Search for the cell housing the specified text and yield its [X, Y] center coordinate. 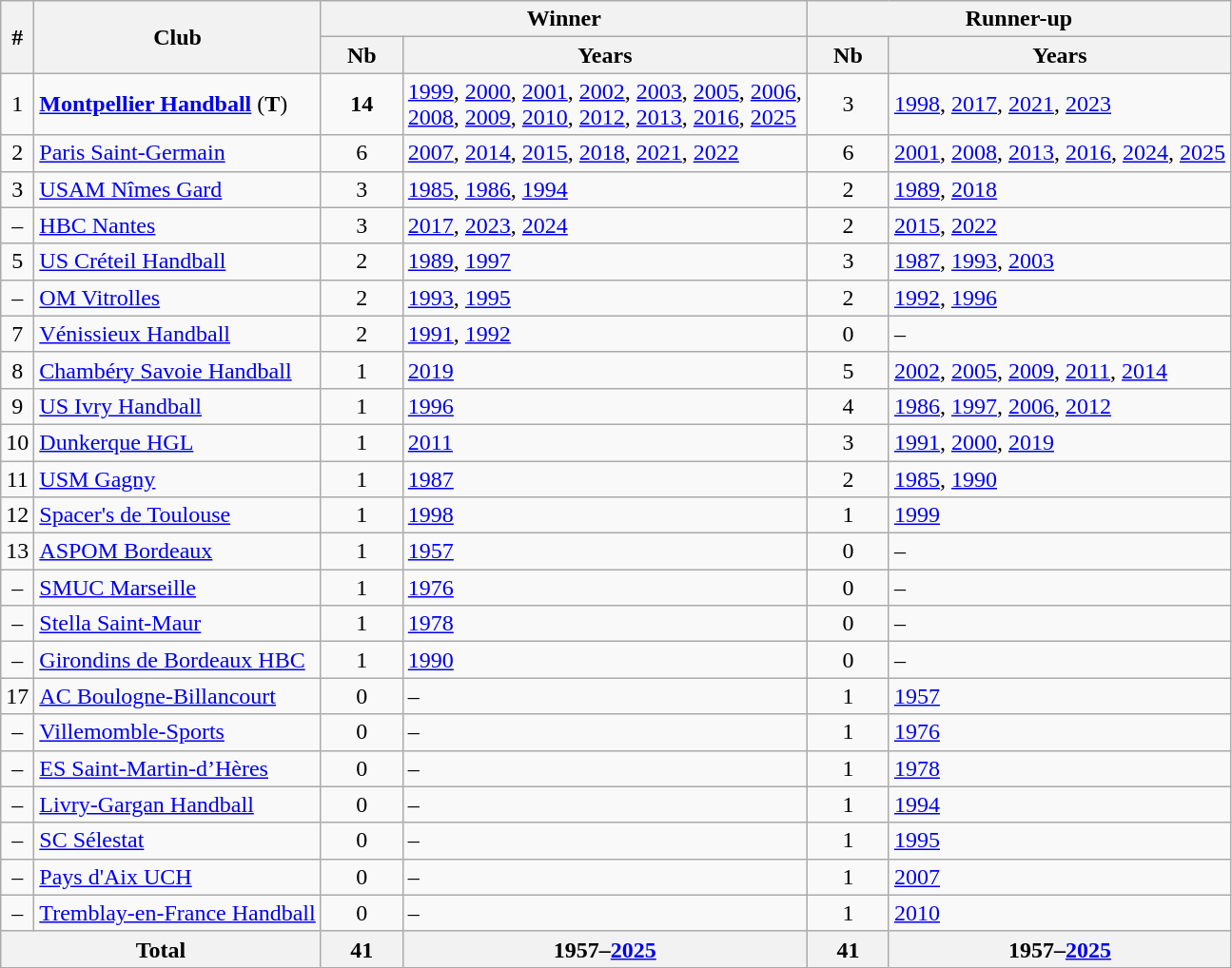
2010 [1060, 913]
Vénissieux Handball [177, 334]
17 [17, 696]
OM Vitrolles [177, 298]
Livry-Gargan Handball [177, 804]
8 [17, 370]
2015, 2022 [1060, 225]
1987 [605, 478]
Club [177, 37]
2017, 2023, 2024 [605, 225]
1991, 1992 [605, 334]
2007 [1060, 877]
1990 [605, 660]
4 [848, 406]
1992, 1996 [1060, 298]
Tremblay-en-France Handball [177, 913]
Dunkerque HGL [177, 442]
1999, 2000, 2001, 2002, 2003, 2005, 2006,2008, 2009, 2010, 2012, 2013, 2016, 2025 [605, 105]
1986, 1997, 2006, 2012 [1060, 406]
2001, 2008, 2013, 2016, 2024, 2025 [1060, 153]
2002, 2005, 2009, 2011, 2014 [1060, 370]
2011 [605, 442]
1998, 2017, 2021, 2023 [1060, 105]
Chambéry Savoie Handball [177, 370]
1987, 1993, 2003 [1060, 261]
11 [17, 478]
USAM Nîmes Gard [177, 189]
1985, 1986, 1994 [605, 189]
1989, 2018 [1060, 189]
1985, 1990 [1060, 478]
US Ivry Handball [177, 406]
Villemomble-Sports [177, 732]
Stella Saint-Maur [177, 624]
12 [17, 515]
2007, 2014, 2015, 2018, 2021, 2022 [605, 153]
Spacer's de Toulouse [177, 515]
1989, 1997 [605, 261]
1991, 2000, 2019 [1060, 442]
13 [17, 552]
ES Saint-Martin-d’Hères [177, 768]
Paris Saint-Germain [177, 153]
Girondins de Bordeaux HBC [177, 660]
1994 [1060, 804]
SC Sélestat [177, 841]
Winner [563, 19]
# [17, 37]
7 [17, 334]
HBC Nantes [177, 225]
1999 [1060, 515]
14 [362, 105]
9 [17, 406]
US Créteil Handball [177, 261]
USM Gagny [177, 478]
1993, 1995 [605, 298]
1995 [1060, 841]
Montpellier Handball (T) [177, 105]
Runner-up [1018, 19]
AC Boulogne-Billancourt [177, 696]
1996 [605, 406]
1998 [605, 515]
Total [161, 949]
Pays d'Aix UCH [177, 877]
10 [17, 442]
ASPOM Bordeaux [177, 552]
2019 [605, 370]
SMUC Marseille [177, 588]
